Pinpoint the cell where the given text exists, returning its (X, Y) midpoint coordinate. 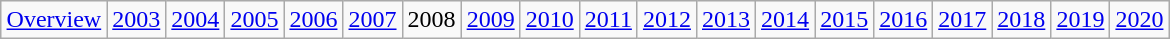
2006 (314, 20)
2017 (962, 20)
2014 (786, 20)
Overview (54, 20)
2019 (1080, 20)
2015 (844, 20)
2007 (372, 20)
2020 (1140, 20)
2012 (666, 20)
2018 (1022, 20)
2011 (608, 20)
2009 (490, 20)
2008 (432, 20)
2013 (726, 20)
2003 (136, 20)
2016 (904, 20)
2005 (254, 20)
2004 (196, 20)
2010 (550, 20)
